From the cell containing the given text, extract its center point as [X, Y] coordinate. 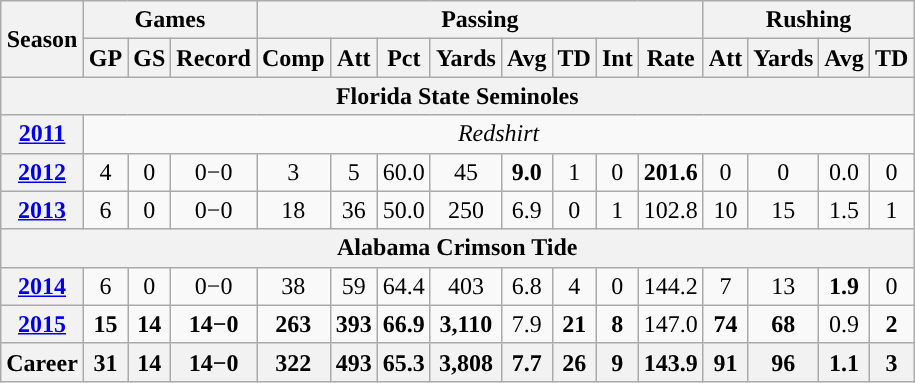
322 [293, 362]
64.4 [404, 286]
18 [293, 210]
Games [170, 20]
3,110 [466, 324]
0.0 [844, 172]
Pct [404, 58]
6.9 [526, 210]
7 [725, 286]
Comp [293, 58]
GP [105, 58]
143.9 [670, 362]
263 [293, 324]
3,808 [466, 362]
Rate [670, 58]
403 [466, 286]
26 [574, 362]
7.7 [526, 362]
9 [617, 362]
5 [354, 172]
7.9 [526, 324]
74 [725, 324]
250 [466, 210]
59 [354, 286]
31 [105, 362]
GS [150, 58]
65.3 [404, 362]
2 [891, 324]
2015 [42, 324]
Record [214, 58]
2013 [42, 210]
Int [617, 58]
201.6 [670, 172]
102.8 [670, 210]
1.9 [844, 286]
Career [42, 362]
66.9 [404, 324]
393 [354, 324]
68 [784, 324]
2014 [42, 286]
38 [293, 286]
21 [574, 324]
Alabama Crimson Tide [458, 248]
60.0 [404, 172]
96 [784, 362]
6.8 [526, 286]
91 [725, 362]
10 [725, 210]
0.9 [844, 324]
2012 [42, 172]
13 [784, 286]
1.1 [844, 362]
Rushing [808, 20]
9.0 [526, 172]
2011 [42, 134]
Season [42, 39]
1.5 [844, 210]
50.0 [404, 210]
Passing [480, 20]
8 [617, 324]
144.2 [670, 286]
Florida State Seminoles [458, 96]
Redshirt [498, 134]
45 [466, 172]
147.0 [670, 324]
493 [354, 362]
36 [354, 210]
